Scan for the cell matching the given text and deliver its [X, Y] coordinate at center. 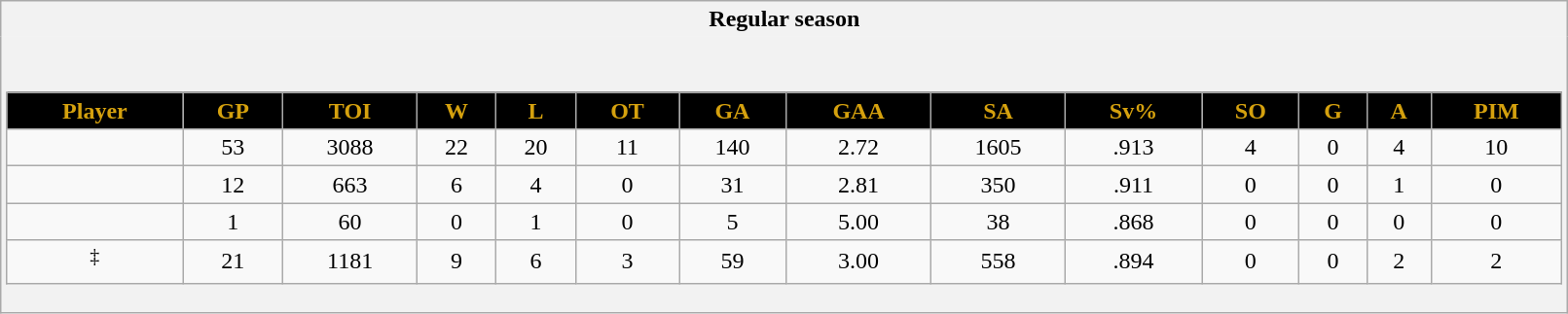
3.00 [858, 262]
Regular season [784, 19]
3 [627, 262]
10 [1496, 148]
GP [234, 111]
.913 [1133, 148]
OT [627, 111]
20 [536, 148]
GA [732, 111]
3088 [350, 148]
SA [999, 111]
60 [350, 222]
11 [627, 148]
L [536, 111]
12 [234, 185]
59 [732, 262]
W [456, 111]
1181 [350, 262]
PIM [1496, 111]
.911 [1133, 185]
GAA [858, 111]
53 [234, 148]
‡ [95, 262]
140 [732, 148]
.868 [1133, 222]
SO [1251, 111]
2.81 [858, 185]
558 [999, 262]
21 [234, 262]
1605 [999, 148]
.894 [1133, 262]
31 [732, 185]
Player [95, 111]
350 [999, 185]
22 [456, 148]
5.00 [858, 222]
9 [456, 262]
TOI [350, 111]
5 [732, 222]
38 [999, 222]
663 [350, 185]
G [1333, 111]
Sv% [1133, 111]
2.72 [858, 148]
A [1399, 111]
